Determine the [X, Y] coordinate at the center of the cell enclosing the given text.  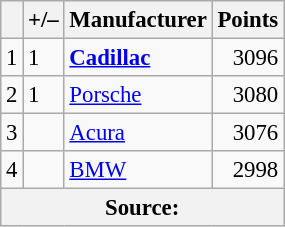
3076 [248, 133]
3080 [248, 95]
Cadillac [138, 58]
Porsche [138, 95]
3096 [248, 58]
Acura [138, 133]
2998 [248, 170]
Source: [142, 208]
2 [12, 95]
4 [12, 170]
3 [12, 133]
Manufacturer [138, 20]
BMW [138, 170]
+/– [44, 20]
Points [248, 20]
